Detect which cell encompasses the target text, then output its (X, Y) center coordinate. 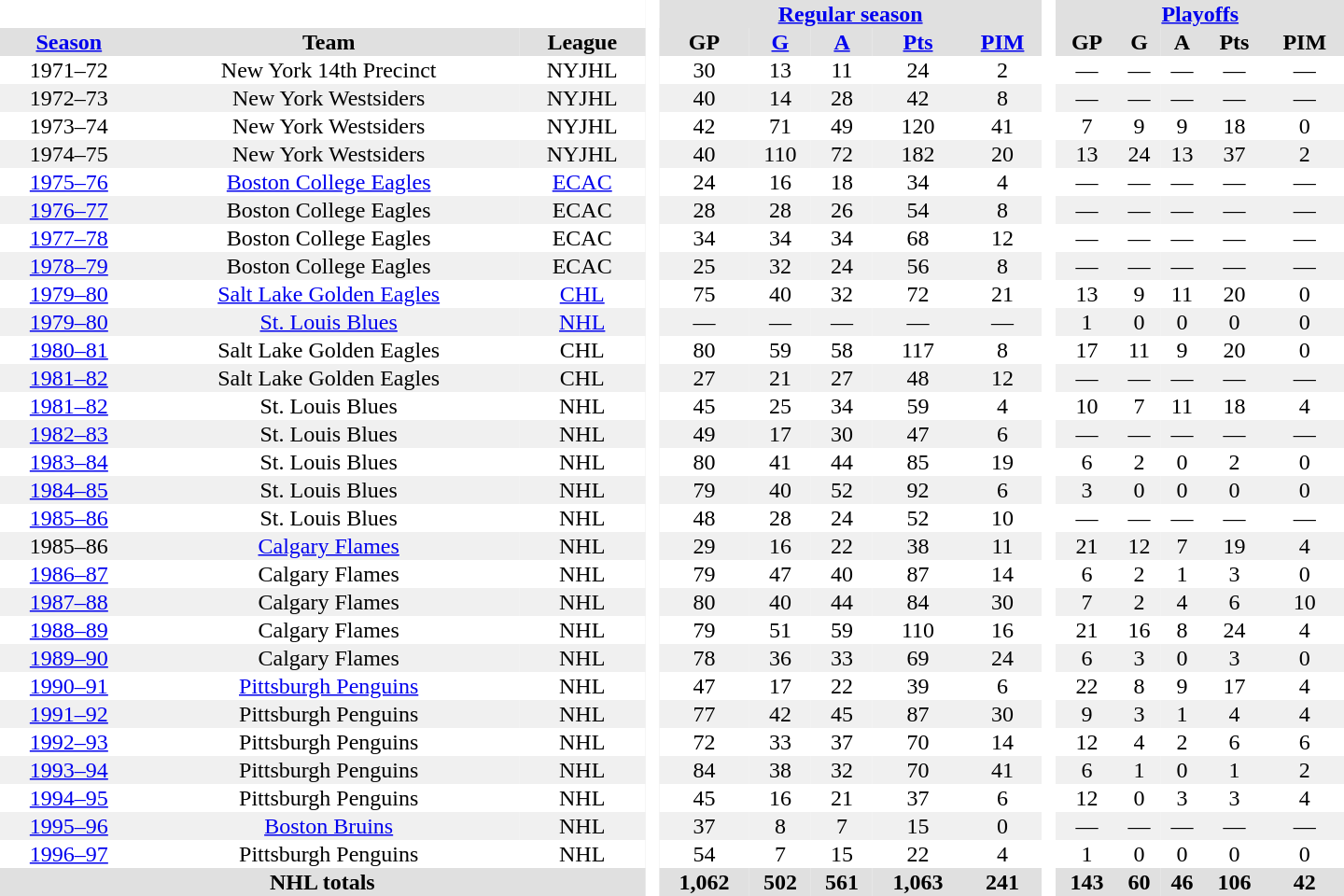
1,063 (918, 882)
78 (704, 658)
1972–73 (69, 98)
77 (704, 714)
85 (918, 462)
1996–97 (69, 854)
1994–95 (69, 798)
1978–79 (69, 266)
1992–93 (69, 742)
143 (1086, 882)
1987–88 (69, 602)
51 (780, 630)
New York 14th Precinct (329, 70)
NHL totals (323, 882)
1995–96 (69, 826)
60 (1140, 882)
1993–94 (69, 770)
1982–83 (69, 434)
Team (329, 42)
Playoffs (1200, 14)
29 (704, 546)
117 (918, 350)
56 (918, 266)
1991–92 (69, 714)
182 (918, 154)
26 (842, 210)
Boston Bruins (329, 826)
Season (69, 42)
39 (918, 686)
68 (918, 238)
1971–72 (69, 70)
League (582, 42)
58 (842, 350)
46 (1182, 882)
71 (780, 126)
1980–81 (69, 350)
36 (780, 658)
106 (1234, 882)
Regular season (850, 14)
502 (780, 882)
1977–78 (69, 238)
241 (1002, 882)
1975–76 (69, 182)
1990–91 (69, 686)
69 (918, 658)
561 (842, 882)
1989–90 (69, 658)
1974–75 (69, 154)
1988–89 (69, 630)
92 (918, 490)
1983–84 (69, 462)
1976–77 (69, 210)
1973–74 (69, 126)
1986–87 (69, 574)
1,062 (704, 882)
120 (918, 126)
1984–85 (69, 490)
75 (704, 294)
